Return (X, Y) of the center of cell containing provided text 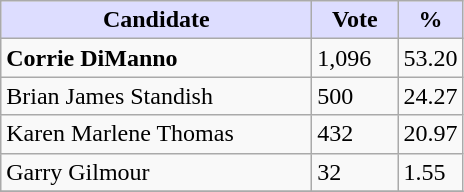
Corrie DiManno (156, 58)
Karen Marlene Thomas (156, 134)
Vote (355, 20)
Candidate (156, 20)
500 (355, 96)
% (430, 20)
Brian James Standish (156, 96)
432 (355, 134)
20.97 (430, 134)
53.20 (430, 58)
32 (355, 172)
1.55 (430, 172)
1,096 (355, 58)
Garry Gilmour (156, 172)
24.27 (430, 96)
